Detect which cell encompasses the target text, then output its (x, y) center coordinate. 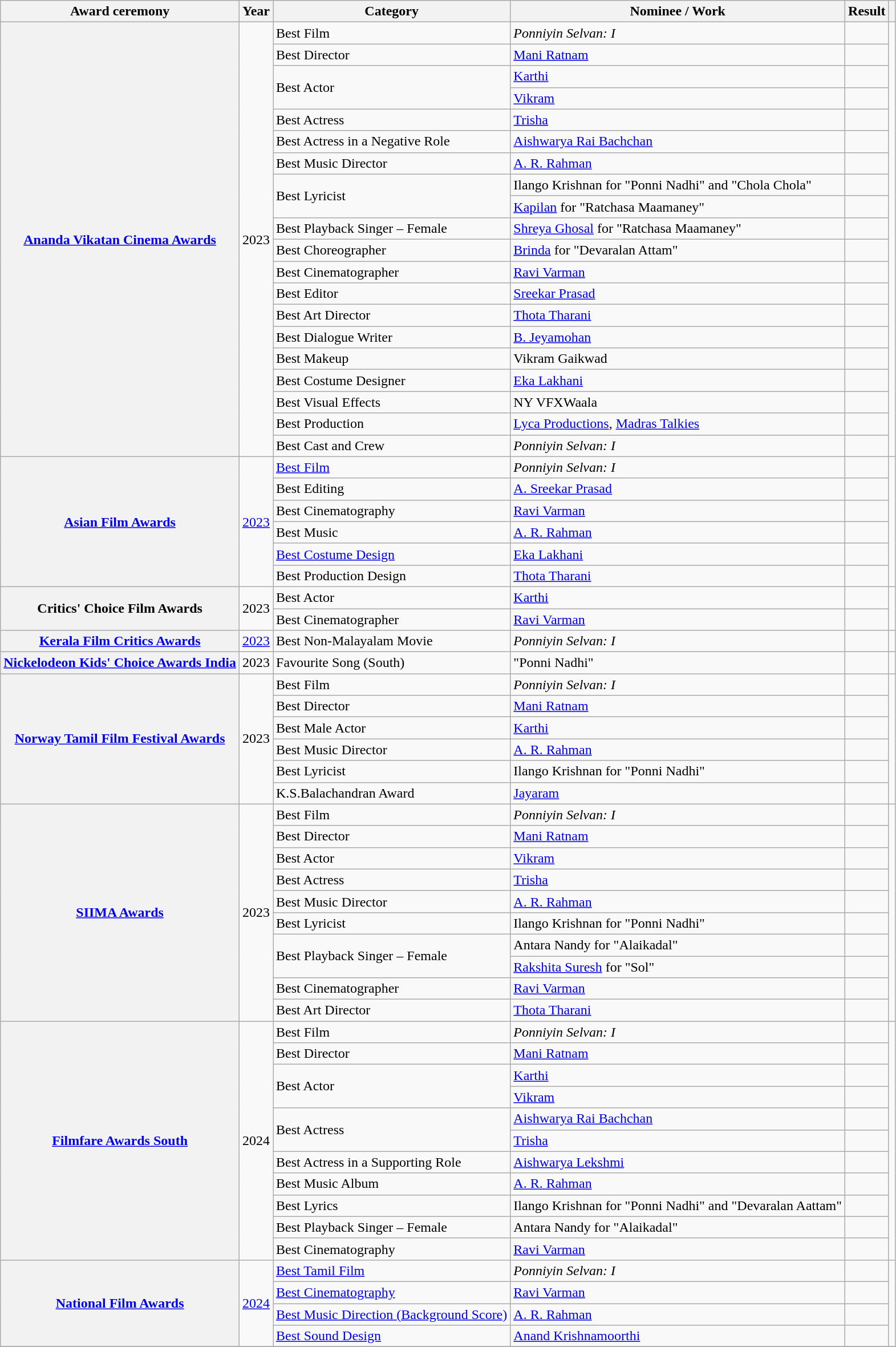
Vikram Gaikwad (678, 359)
Year (256, 11)
Best Lyrics (391, 1206)
Aishwarya Lekshmi (678, 1162)
Ilango Krishnan for "Ponni Nadhi" and "Chola Chola" (678, 185)
Shreya Ghosal for "Ratchasa Maamaney" (678, 228)
Best Music Direction (Background Score) (391, 1314)
Best Dialogue Writer (391, 337)
Best Editing (391, 489)
Best Sound Design (391, 1336)
Category (391, 11)
Brinda for "Devaralan Attam" (678, 250)
Critics' Choice Film Awards (120, 608)
Best Costume Designer (391, 381)
B. Jeyamohan (678, 337)
Jayaram (678, 793)
Kerala Film Critics Awards (120, 641)
Best Visual Effects (391, 402)
SIIMA Awards (120, 913)
"Ponni Nadhi" (678, 663)
Ilango Krishnan for "Ponni Nadhi" and "Devaralan Aattam" (678, 1206)
Best Costume Design (391, 554)
Best Tamil Film (391, 1271)
Ananda Vikatan Cinema Awards (120, 240)
Best Cast and Crew (391, 446)
Result (867, 11)
Kapilan for "Ratchasa Maamaney" (678, 207)
Norway Tamil Film Festival Awards (120, 739)
Best Production (391, 424)
Best Non-Malayalam Movie (391, 641)
Best Actress in a Negative Role (391, 141)
National Film Awards (120, 1303)
NY VFXWaala (678, 402)
K.S.Balachandran Award (391, 793)
Best Choreographer (391, 250)
A. Sreekar Prasad (678, 489)
Best Editor (391, 294)
Best Makeup (391, 359)
Nominee / Work (678, 11)
Rakshita Suresh for "Sol" (678, 967)
Best Actress in a Supporting Role (391, 1162)
Asian Film Awards (120, 521)
Award ceremony (120, 11)
Anand Krishnamoorthi (678, 1336)
Favourite Song (South) (391, 663)
Best Music Album (391, 1184)
Filmfare Awards South (120, 1141)
Best Music (391, 532)
Sreekar Prasad (678, 294)
Nickelodeon Kids' Choice Awards India (120, 663)
Lyca Productions, Madras Talkies (678, 424)
Best Production Design (391, 576)
Best Male Actor (391, 728)
